Return (x, y) of the center of cell containing provided text 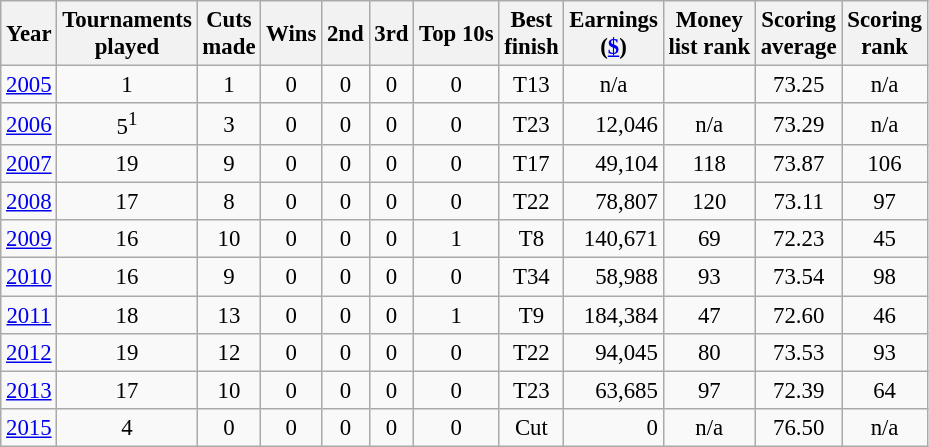
69 (709, 239)
140,671 (614, 239)
4 (127, 427)
12 (229, 352)
73.54 (798, 277)
Best finish (532, 34)
72.23 (798, 239)
73.25 (798, 85)
Wins (292, 34)
76.50 (798, 427)
98 (884, 277)
72.60 (798, 315)
2nd (346, 34)
Scoringrank (884, 34)
72.39 (798, 390)
106 (884, 164)
2009 (29, 239)
64 (884, 390)
51 (127, 124)
2010 (29, 277)
Tournaments played (127, 34)
T17 (532, 164)
73.53 (798, 352)
78,807 (614, 202)
184,384 (614, 315)
80 (709, 352)
13 (229, 315)
3 (229, 124)
Top 10s (456, 34)
T9 (532, 315)
3rd (392, 34)
2012 (29, 352)
46 (884, 315)
45 (884, 239)
Earnings($) (614, 34)
120 (709, 202)
73.11 (798, 202)
Cuts made (229, 34)
2006 (29, 124)
73.29 (798, 124)
18 (127, 315)
2007 (29, 164)
T13 (532, 85)
118 (709, 164)
2013 (29, 390)
2011 (29, 315)
Cut (532, 427)
12,046 (614, 124)
Money list rank (709, 34)
2008 (29, 202)
63,685 (614, 390)
47 (709, 315)
73.87 (798, 164)
58,988 (614, 277)
2005 (29, 85)
94,045 (614, 352)
Year (29, 34)
49,104 (614, 164)
2015 (29, 427)
T34 (532, 277)
8 (229, 202)
T8 (532, 239)
Scoring average (798, 34)
